Locate the cell with the specified text and output its [x, y] center coordinate. 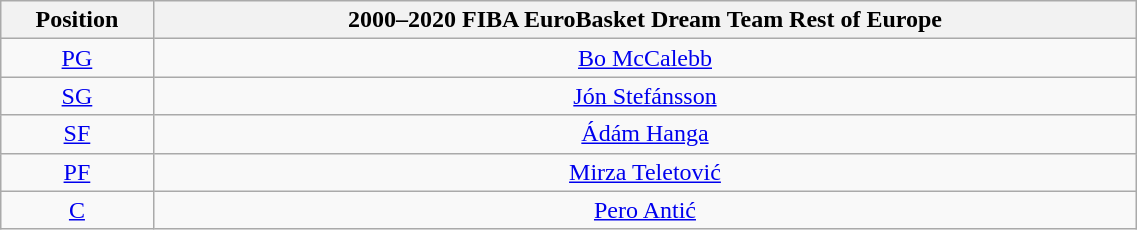
Ádám Hanga [645, 134]
PF [77, 172]
Mirza Teletović [645, 172]
Bo McCalebb [645, 58]
C [77, 210]
2000–2020 FIBA EuroBasket Dream Team Rest of Europe [645, 20]
PG [77, 58]
SF [77, 134]
Jón Stefánsson [645, 96]
Pero Antić [645, 210]
Position [77, 20]
SG [77, 96]
